Capture the cell that displays the provided text and extract its (x, y) central coordinate. 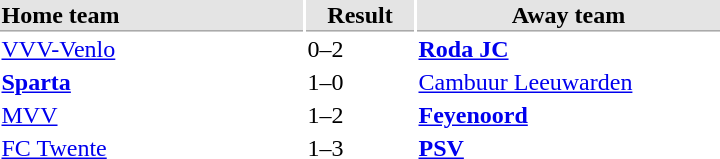
MVV (152, 115)
0–2 (360, 49)
Away team (568, 16)
1–2 (360, 115)
Cambuur Leeuwarden (568, 83)
Roda JC (568, 49)
Feyenoord (568, 115)
Home team (152, 16)
Result (360, 16)
1–0 (360, 83)
VVV-Venlo (152, 49)
Sparta (152, 83)
